Search for the cell housing the specified text and yield its (X, Y) center coordinate. 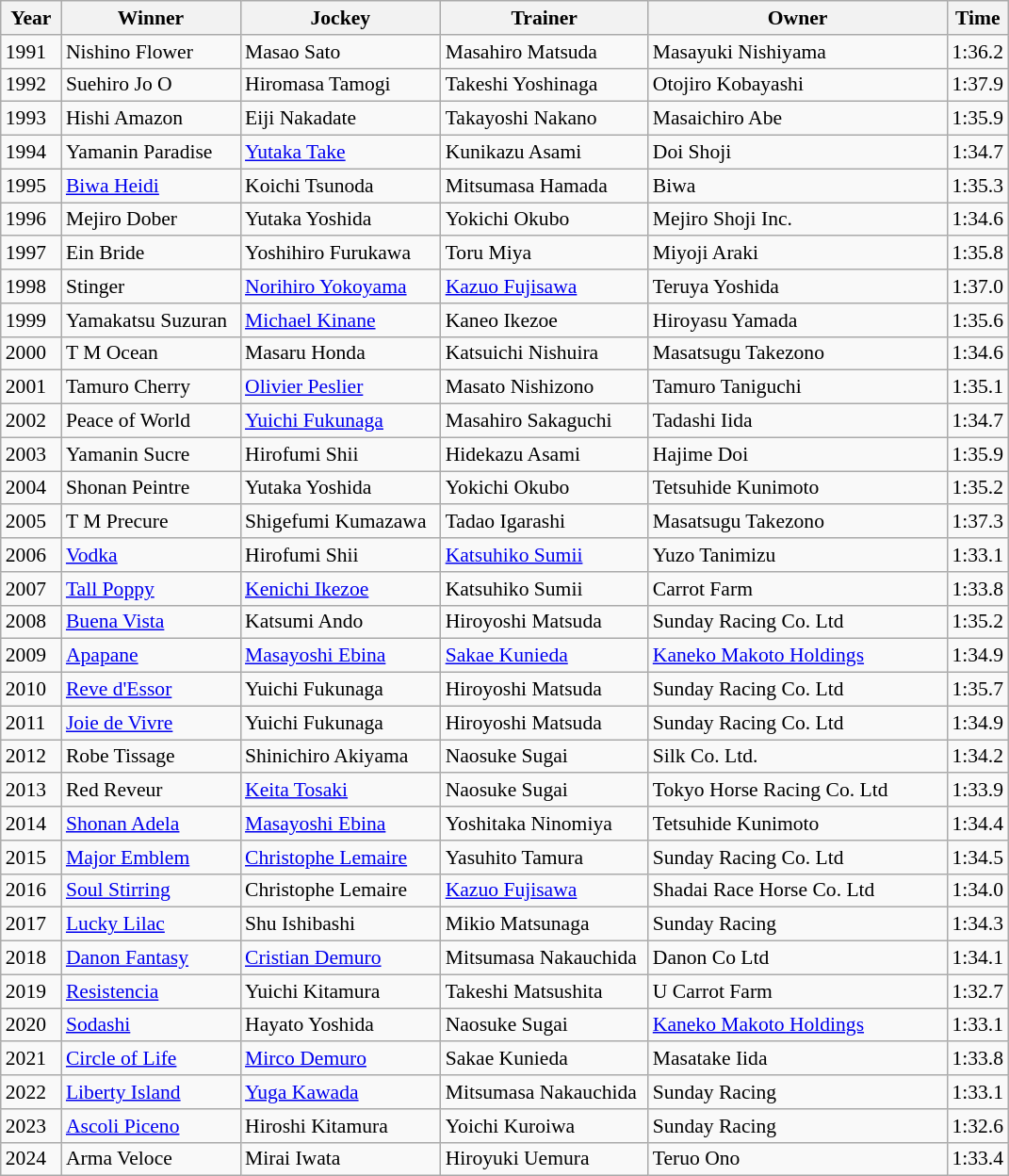
2014 (31, 824)
Mejiro Dober (151, 220)
Shadai Race Horse Co. Ltd (798, 890)
2003 (31, 454)
1993 (31, 119)
Keita Tosaki (341, 791)
Yasuhito Tamura (545, 857)
Mirco Demuro (341, 1059)
U Carrot Farm (798, 991)
2008 (31, 622)
Tamuro Cherry (151, 387)
1:35.1 (978, 387)
1998 (31, 286)
Hiroyuki Uemura (545, 1159)
Time (978, 18)
Takayoshi Nakano (545, 119)
Teruo Ono (798, 1159)
Ein Bride (151, 253)
Major Emblem (151, 857)
1:34.1 (978, 958)
Shigefumi Kumazawa (341, 522)
Arma Veloce (151, 1159)
2012 (31, 757)
Peace of World (151, 421)
1:35.8 (978, 253)
2024 (31, 1159)
2019 (31, 991)
Owner (798, 18)
Buena Vista (151, 622)
Michael Kinane (341, 320)
1:33.9 (978, 791)
Yamanin Sucre (151, 454)
Hiromasa Tamogi (341, 85)
1996 (31, 220)
2009 (31, 656)
1995 (31, 186)
2022 (31, 1092)
Hiroyasu Yamada (798, 320)
Toru Miya (545, 253)
1:34.2 (978, 757)
Nishino Flower (151, 52)
Shu Ishibashi (341, 924)
Tadashi Iida (798, 421)
Resistencia (151, 991)
Trainer (545, 18)
Silk Co. Ltd. (798, 757)
Danon Co Ltd (798, 958)
Ascoli Piceno (151, 1126)
2007 (31, 589)
2002 (31, 421)
1:37.0 (978, 286)
2013 (31, 791)
Kaneo Ikezoe (545, 320)
2018 (31, 958)
1:35.7 (978, 690)
Yuga Kawada (341, 1092)
Biwa (798, 186)
2017 (31, 924)
1994 (31, 153)
1:32.6 (978, 1126)
Tokyo Horse Racing Co. Ltd (798, 791)
1:35.6 (978, 320)
2011 (31, 723)
Katsuichi Nishuira (545, 353)
1999 (31, 320)
T M Ocean (151, 353)
Tadao Igarashi (545, 522)
Danon Fantasy (151, 958)
Suehiro Jo O (151, 85)
Doi Shoji (798, 153)
Koichi Tsunoda (341, 186)
Masahiro Sakaguchi (545, 421)
2015 (31, 857)
2006 (31, 555)
Biwa Heidi (151, 186)
Sodashi (151, 1025)
1:35.3 (978, 186)
Masato Nishizono (545, 387)
1:34.3 (978, 924)
Hidekazu Asami (545, 454)
Masaichiro Abe (798, 119)
Mikio Matsunaga (545, 924)
Yoichi Kuroiwa (545, 1126)
1:37.3 (978, 522)
1:36.2 (978, 52)
Otojiro Kobayashi (798, 85)
Carrot Farm (798, 589)
Mirai Iwata (341, 1159)
Robe Tissage (151, 757)
Shinichiro Akiyama (341, 757)
Apapane (151, 656)
1:34.0 (978, 890)
Masatake Iida (798, 1059)
1:34.5 (978, 857)
2023 (31, 1126)
Hishi Amazon (151, 119)
2004 (31, 488)
Kenichi Ikezoe (341, 589)
2016 (31, 890)
Norihiro Yokoyama (341, 286)
2005 (31, 522)
Red Reveur (151, 791)
Circle of Life (151, 1059)
1991 (31, 52)
Yoshihiro Furukawa (341, 253)
Masayuki Nishiyama (798, 52)
Shonan Peintre (151, 488)
1:33.4 (978, 1159)
Olivier Peslier (341, 387)
Jockey (341, 18)
Yuzo Tanimizu (798, 555)
Yamanin Paradise (151, 153)
Joie de Vivre (151, 723)
Hajime Doi (798, 454)
Masahiro Matsuda (545, 52)
Takeshi Matsushita (545, 991)
2000 (31, 353)
Yutaka Take (341, 153)
1:37.9 (978, 85)
2020 (31, 1025)
Yamakatsu Suzuran (151, 320)
Reve d'Essor (151, 690)
Teruya Yoshida (798, 286)
Mejiro Shoji Inc. (798, 220)
1992 (31, 85)
Masaru Honda (341, 353)
2001 (31, 387)
Yuichi Kitamura (341, 991)
Lucky Lilac (151, 924)
T M Precure (151, 522)
1997 (31, 253)
2010 (31, 690)
Vodka (151, 555)
Mitsumasa Hamada (545, 186)
Winner (151, 18)
Soul Stirring (151, 890)
Yoshitaka Ninomiya (545, 824)
Stinger (151, 286)
Kunikazu Asami (545, 153)
Masao Sato (341, 52)
Eiji Nakadate (341, 119)
Miyoji Araki (798, 253)
Hiroshi Kitamura (341, 1126)
1:32.7 (978, 991)
1:34.4 (978, 824)
Liberty Island (151, 1092)
Year (31, 18)
Katsumi Ando (341, 622)
Tall Poppy (151, 589)
Hayato Yoshida (341, 1025)
Takeshi Yoshinaga (545, 85)
2021 (31, 1059)
Cristian Demuro (341, 958)
Tamuro Taniguchi (798, 387)
Shonan Adela (151, 824)
